Detect which cell encompasses the target text, then output its [x, y] center coordinate. 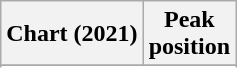
Chart (2021) [72, 34]
Peakposition [189, 34]
